Extract the (X, Y) coordinate from the center of the cell holding the provided text.  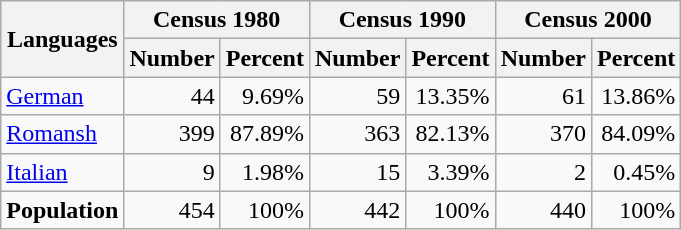
2 (543, 172)
Italian (62, 172)
13.86% (636, 96)
Census 2000 (588, 20)
44 (172, 96)
61 (543, 96)
15 (357, 172)
9.69% (264, 96)
13.35% (450, 96)
3.39% (450, 172)
Population (62, 210)
Census 1990 (402, 20)
Census 1980 (217, 20)
363 (357, 134)
0.45% (636, 172)
Languages (62, 39)
84.09% (636, 134)
454 (172, 210)
9 (172, 172)
370 (543, 134)
Romansh (62, 134)
German (62, 96)
87.89% (264, 134)
59 (357, 96)
82.13% (450, 134)
440 (543, 210)
399 (172, 134)
442 (357, 210)
1.98% (264, 172)
